Detect which cell encompasses the target text, then output its [x, y] center coordinate. 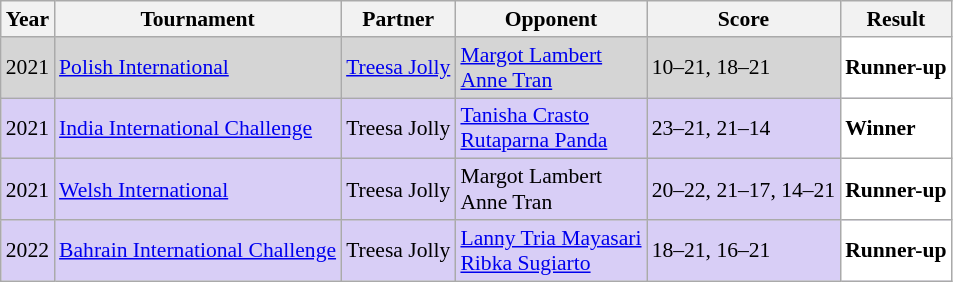
India International Challenge [198, 128]
20–22, 21–17, 14–21 [744, 190]
Welsh International [198, 190]
Score [744, 19]
Partner [398, 19]
Year [28, 19]
23–21, 21–14 [744, 128]
Result [896, 19]
Tournament [198, 19]
Tanisha Crasto Rutaparna Panda [550, 128]
10–21, 18–21 [744, 68]
Polish International [198, 68]
2022 [28, 250]
Lanny Tria Mayasari Ribka Sugiarto [550, 250]
Winner [896, 128]
Opponent [550, 19]
18–21, 16–21 [744, 250]
Bahrain International Challenge [198, 250]
